Locate the cell with the specified text and output its [X, Y] center coordinate. 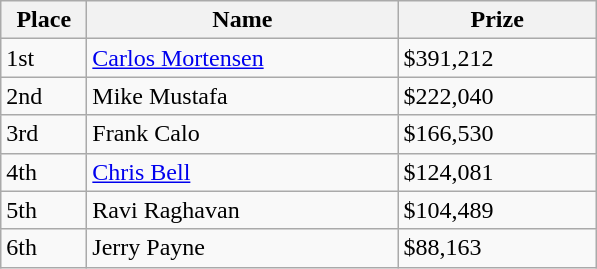
Mike Mustafa [242, 96]
Prize [498, 20]
3rd [44, 134]
1st [44, 58]
5th [44, 210]
Jerry Payne [242, 248]
$124,081 [498, 172]
Carlos Mortensen [242, 58]
Frank Calo [242, 134]
$222,040 [498, 96]
$104,489 [498, 210]
Chris Bell [242, 172]
$166,530 [498, 134]
$88,163 [498, 248]
$391,212 [498, 58]
6th [44, 248]
2nd [44, 96]
4th [44, 172]
Name [242, 20]
Place [44, 20]
Ravi Raghavan [242, 210]
